Return [x, y] of the center of cell containing provided text 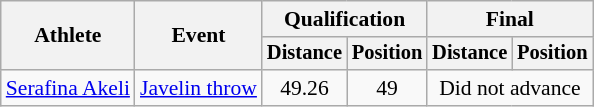
Javelin throw [198, 88]
49.26 [304, 88]
49 [387, 88]
Serafina Akeli [68, 88]
Athlete [68, 36]
Event [198, 36]
Qualification [344, 19]
Did not advance [510, 88]
Final [510, 19]
